Find where the given text appears and provide that cell's center as (x, y) coordinate. 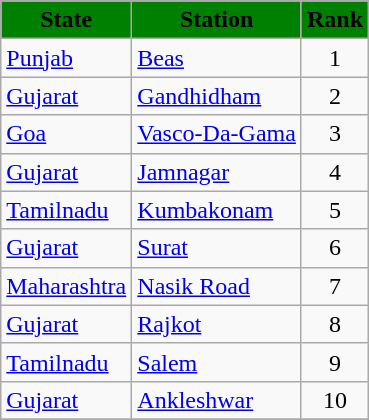
Nasik Road (217, 286)
2 (334, 96)
Punjab (66, 58)
State (66, 20)
Jamnagar (217, 172)
Vasco-Da-Gama (217, 134)
Goa (66, 134)
Rajkot (217, 324)
5 (334, 210)
Rank (334, 20)
Station (217, 20)
7 (334, 286)
4 (334, 172)
6 (334, 248)
Maharashtra (66, 286)
Beas (217, 58)
10 (334, 400)
3 (334, 134)
9 (334, 362)
Ankleshwar (217, 400)
1 (334, 58)
8 (334, 324)
Salem (217, 362)
Gandhidham (217, 96)
Surat (217, 248)
Kumbakonam (217, 210)
